Extract the [x, y] coordinate from the center of the cell holding the provided text.  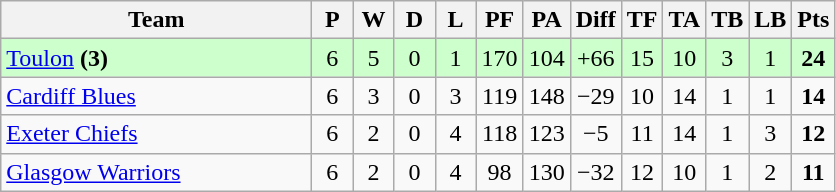
104 [546, 58]
98 [500, 172]
15 [642, 58]
P [332, 20]
Pts [814, 20]
123 [546, 134]
24 [814, 58]
119 [500, 96]
Diff [596, 20]
TB [728, 20]
−32 [596, 172]
PA [546, 20]
170 [500, 58]
Cardiff Blues [156, 96]
LB [770, 20]
118 [500, 134]
PF [500, 20]
−5 [596, 134]
−29 [596, 96]
L [456, 20]
Glasgow Warriors [156, 172]
TA [684, 20]
148 [546, 96]
130 [546, 172]
W [374, 20]
Toulon (3) [156, 58]
5 [374, 58]
TF [642, 20]
Exeter Chiefs [156, 134]
+66 [596, 58]
Team [156, 20]
D [414, 20]
